Capture the cell that displays the provided text and extract its (x, y) central coordinate. 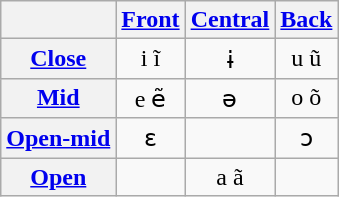
Central (230, 20)
Open (58, 177)
Front (150, 20)
ə (230, 98)
Open-mid (58, 138)
u ũ (306, 59)
a ã (230, 177)
o õ (306, 98)
Mid (58, 98)
ɛ (150, 138)
ɨ (230, 59)
i ĩ (150, 59)
e ẽ (150, 98)
Back (306, 20)
Close (58, 59)
ɔ (306, 138)
